Find where the given text appears and provide that cell's center as [x, y] coordinate. 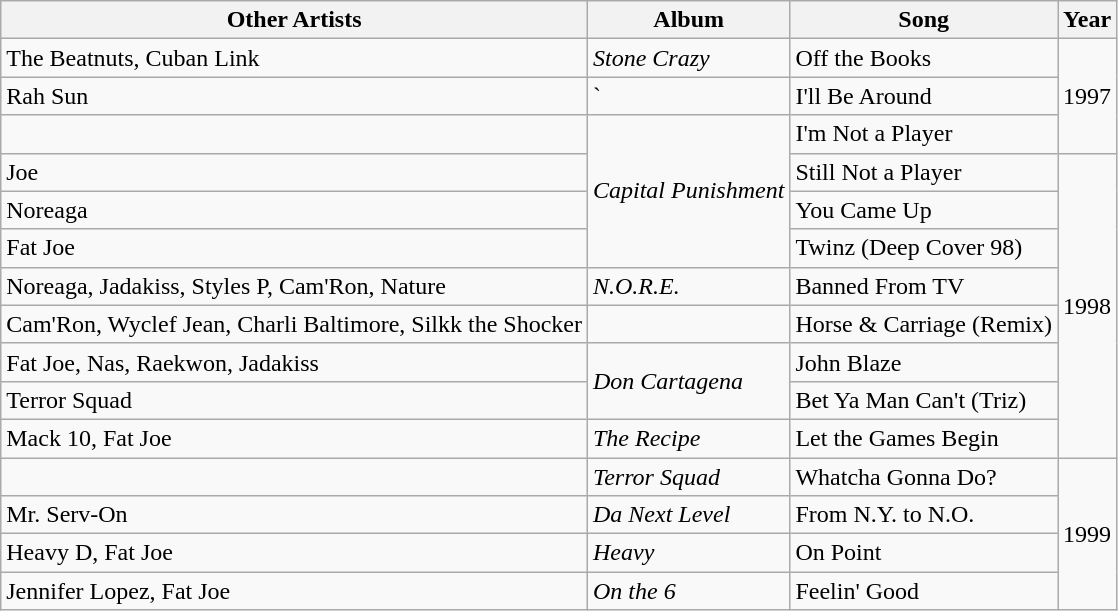
Joe [294, 172]
Heavy D, Fat Joe [294, 553]
Other Artists [294, 20]
Album [688, 20]
Fat Joe [294, 248]
` [688, 96]
From N.Y. to N.O. [924, 515]
Horse & Carriage (Remix) [924, 324]
Don Cartagena [688, 381]
The Beatnuts, Cuban Link [294, 58]
On Point [924, 553]
On the 6 [688, 591]
Mack 10, Fat Joe [294, 438]
Year [1088, 20]
Off the Books [924, 58]
You Came Up [924, 210]
Twinz (Deep Cover 98) [924, 248]
Bet Ya Man Can't (Triz) [924, 400]
Whatcha Gonna Do? [924, 477]
I'm Not a Player [924, 134]
Still Not a Player [924, 172]
Fat Joe, Nas, Raekwon, Jadakiss [294, 362]
Mr. Serv-On [294, 515]
N.O.R.E. [688, 286]
Let the Games Begin [924, 438]
1999 [1088, 534]
Banned From TV [924, 286]
1998 [1088, 305]
1997 [1088, 96]
John Blaze [924, 362]
Noreaga [294, 210]
Song [924, 20]
Jennifer Lopez, Fat Joe [294, 591]
Rah Sun [294, 96]
Cam'Ron, Wyclef Jean, Charli Baltimore, Silkk the Shocker [294, 324]
Heavy [688, 553]
The Recipe [688, 438]
Noreaga, Jadakiss, Styles P, Cam'Ron, Nature [294, 286]
I'll Be Around [924, 96]
Da Next Level [688, 515]
Capital Punishment [688, 191]
Stone Crazy [688, 58]
Feelin' Good [924, 591]
